Scan for the cell matching the given text and deliver its (X, Y) coordinate at center. 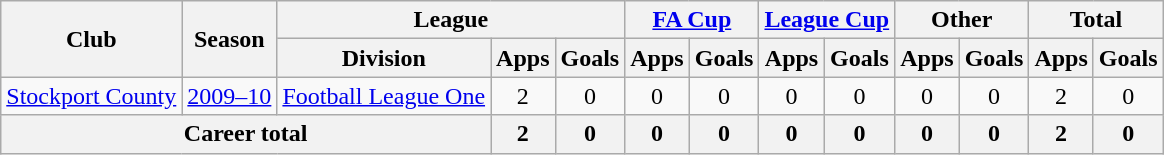
Club (92, 39)
FA Cup (692, 20)
Career total (246, 134)
Football League One (384, 96)
Division (384, 58)
2009–10 (230, 96)
League (451, 20)
Other (962, 20)
League Cup (827, 20)
Season (230, 39)
Total (1096, 20)
Stockport County (92, 96)
